Extract the [x, y] coordinate from the center of the cell holding the provided text.  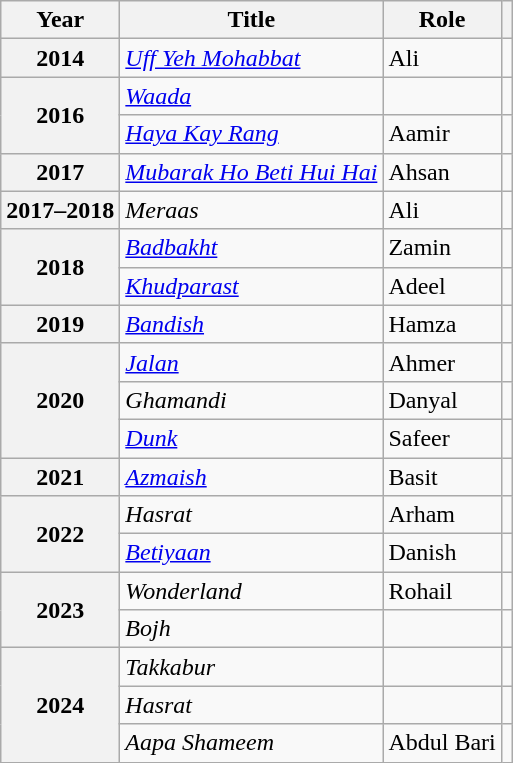
Khudparast [252, 286]
Dunk [252, 438]
Bandish [252, 324]
Waada [252, 96]
Zamin [442, 248]
Basit [442, 477]
Ahsan [442, 172]
Betiyaan [252, 553]
Danish [442, 553]
2018 [60, 267]
2016 [60, 115]
2022 [60, 534]
Role [442, 20]
Year [60, 20]
Abdul Bari [442, 743]
Mubarak Ho Beti Hui Hai [252, 172]
Meraas [252, 210]
Adeel [442, 286]
Bojh [252, 629]
Takkabur [252, 667]
Azmaish [252, 477]
Danyal [442, 400]
2019 [60, 324]
2017 [60, 172]
Aamir [442, 134]
Jalan [252, 362]
Hamza [442, 324]
2020 [60, 400]
Rohail [442, 591]
Haya Kay Rang [252, 134]
Ahmer [442, 362]
Badbakht [252, 248]
Title [252, 20]
2017–2018 [60, 210]
Aapa Shameem [252, 743]
2024 [60, 705]
Arham [442, 515]
2023 [60, 610]
Wonderland [252, 591]
2014 [60, 58]
2021 [60, 477]
Safeer [442, 438]
Uff Yeh Mohabbat [252, 58]
Ghamandi [252, 400]
